Find where the given text appears and provide that cell's center as (X, Y) coordinate. 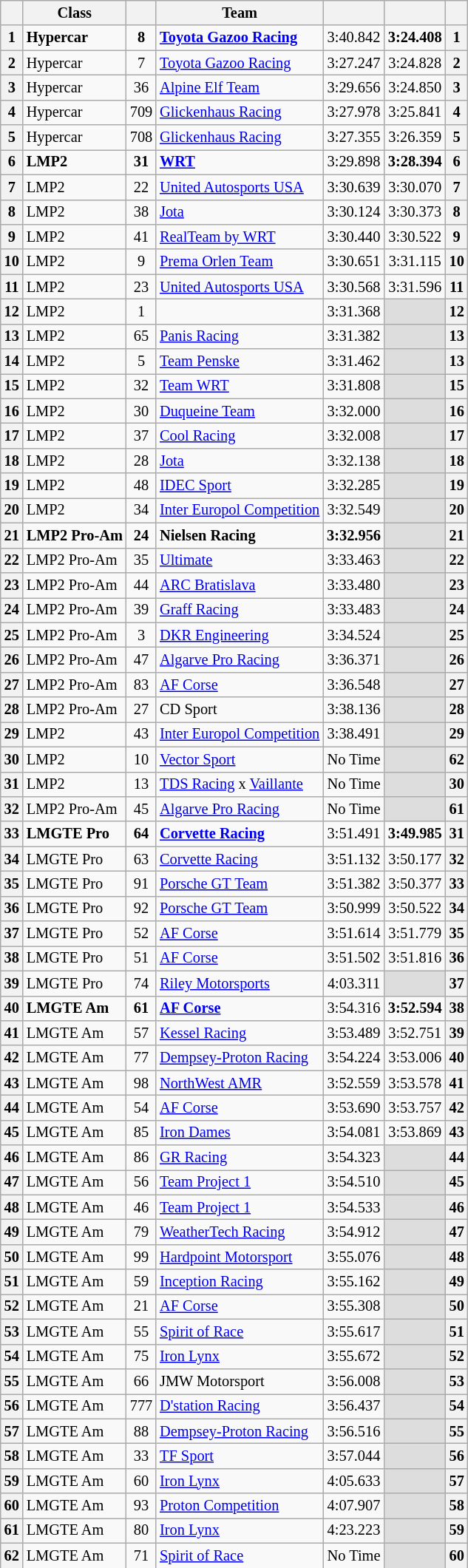
3:30.522 (416, 237)
Team (240, 13)
Team WRT (240, 386)
3:27.355 (353, 138)
3:32.008 (353, 435)
3:36.548 (353, 685)
3:30.651 (353, 262)
3:30.639 (353, 187)
CD Sport (240, 710)
3:40.842 (353, 38)
IDEC Sport (240, 486)
JMW Motorsport (240, 1381)
3:31.462 (353, 362)
3:54.316 (353, 1008)
Graff Racing (240, 610)
3:54.912 (353, 1232)
DKR Engineering (240, 635)
80 (141, 1530)
3:55.162 (353, 1282)
3:53.757 (416, 1107)
3:32.138 (353, 461)
91 (141, 883)
3:49.985 (416, 834)
3:32.285 (353, 486)
3:54.510 (353, 1182)
Class (75, 13)
RealTeam by WRT (240, 237)
TDS Racing x Vaillante (240, 784)
Proton Competition (240, 1506)
3:36.371 (353, 659)
3:51.779 (416, 934)
3:30.568 (353, 287)
TF Sport (240, 1456)
93 (141, 1506)
99 (141, 1257)
ARC Bratislava (240, 585)
3:33.480 (353, 585)
3:52.594 (416, 1008)
3:51.502 (353, 958)
3:38.136 (353, 710)
Prema Orlen Team (240, 262)
3:34.524 (353, 635)
D'station Racing (240, 1406)
3:51.614 (353, 934)
3:27.247 (353, 63)
66 (141, 1381)
3:51.132 (353, 859)
4:05.633 (353, 1481)
3:55.617 (353, 1331)
3:50.377 (416, 883)
3:31.115 (416, 262)
3:54.224 (353, 1058)
3:53.578 (416, 1083)
3:51.382 (353, 883)
98 (141, 1083)
4:03.311 (353, 983)
3:56.008 (353, 1381)
3:54.081 (353, 1133)
3:55.672 (353, 1357)
Vector Sport (240, 759)
3:52.559 (353, 1083)
88 (141, 1431)
3:32.549 (353, 510)
3:24.828 (416, 63)
3:31.808 (353, 386)
3:32.956 (353, 535)
3:32.000 (353, 411)
Team Penske (240, 362)
Iron Dames (240, 1133)
75 (141, 1357)
3:53.489 (353, 1033)
3:53.869 (416, 1133)
3:31.368 (353, 311)
3:24.408 (416, 38)
92 (141, 909)
708 (141, 138)
3:54.533 (353, 1207)
Inception Racing (240, 1282)
65 (141, 336)
Cool Racing (240, 435)
74 (141, 983)
3:30.440 (353, 237)
Ultimate (240, 560)
Alpine Elf Team (240, 87)
3:29.898 (353, 162)
85 (141, 1133)
3:24.850 (416, 87)
3:55.076 (353, 1257)
3:50.522 (416, 909)
Kessel Racing (240, 1033)
WeatherTech Racing (240, 1232)
3:53.690 (353, 1107)
71 (141, 1555)
3:51.491 (353, 834)
3:26.359 (416, 138)
3:28.394 (416, 162)
79 (141, 1232)
3:50.177 (416, 859)
3:30.373 (416, 212)
3:27.978 (353, 112)
3:52.751 (416, 1033)
77 (141, 1058)
3:56.437 (353, 1406)
3:25.841 (416, 112)
83 (141, 685)
777 (141, 1406)
3:38.491 (353, 734)
63 (141, 859)
3:30.124 (353, 212)
3:55.308 (353, 1306)
4:07.907 (353, 1506)
3:57.044 (353, 1456)
3:29.656 (353, 87)
NorthWest AMR (240, 1083)
709 (141, 112)
3:54.323 (353, 1158)
Duqueine Team (240, 411)
GR Racing (240, 1158)
4:23.223 (353, 1530)
3:31.382 (353, 336)
3:33.463 (353, 560)
Riley Motorsports (240, 983)
3:50.999 (353, 909)
3:30.070 (416, 187)
3:53.006 (416, 1058)
86 (141, 1158)
WRT (240, 162)
14 (12, 362)
3:33.483 (353, 610)
Nielsen Racing (240, 535)
3:51.816 (416, 958)
64 (141, 834)
Hardpoint Motorsport (240, 1257)
3:56.516 (353, 1431)
Panis Racing (240, 336)
3:31.596 (416, 287)
